Find where the given text appears and provide that cell's center as (x, y) coordinate. 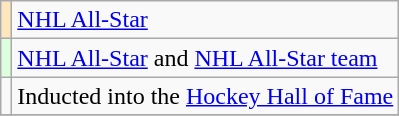
NHL All-Star (206, 20)
NHL All-Star and NHL All-Star team (206, 58)
Inducted into the Hockey Hall of Fame (206, 96)
